For the text-containing cell, return its midpoint in (X, Y) coordinate format. 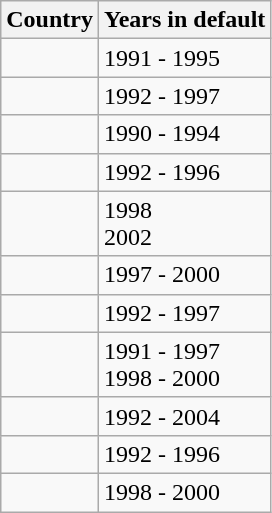
19982002 (184, 224)
Country (50, 20)
1998 - 2000 (184, 492)
1997 - 2000 (184, 275)
1991 - 19971998 - 2000 (184, 364)
1992 - 2004 (184, 416)
1991 - 1995 (184, 58)
Years in default (184, 20)
1990 - 1994 (184, 134)
